For the text-containing cell, return its midpoint in (X, Y) coordinate format. 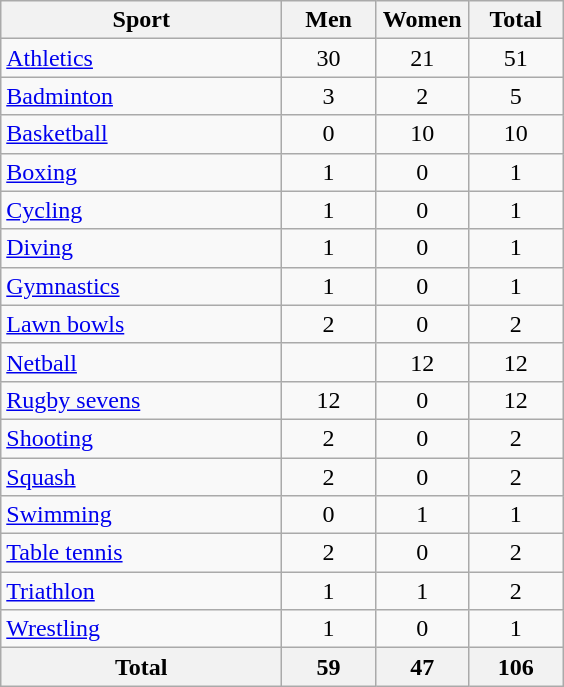
Women (422, 20)
Athletics (142, 58)
Diving (142, 248)
51 (516, 58)
Men (329, 20)
Cycling (142, 210)
5 (516, 96)
Squash (142, 477)
Netball (142, 362)
Table tennis (142, 553)
Gymnastics (142, 286)
Badminton (142, 96)
Lawn bowls (142, 324)
Boxing (142, 172)
59 (329, 667)
Swimming (142, 515)
Rugby sevens (142, 400)
106 (516, 667)
3 (329, 96)
30 (329, 58)
Shooting (142, 438)
47 (422, 667)
Sport (142, 20)
Triathlon (142, 591)
21 (422, 58)
Basketball (142, 134)
Wrestling (142, 629)
